Capture the cell that displays the provided text and extract its [x, y] central coordinate. 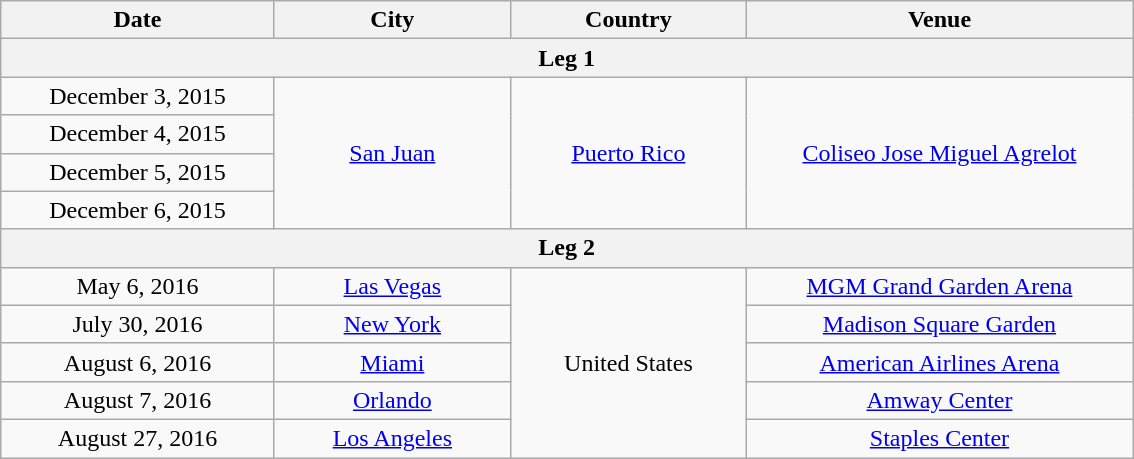
United States [628, 362]
San Juan [392, 153]
Miami [392, 362]
MGM Grand Garden Arena [939, 286]
May 6, 2016 [138, 286]
Madison Square Garden [939, 324]
Coliseo Jose Miguel Agrelot [939, 153]
December 3, 2015 [138, 96]
Orlando [392, 400]
Country [628, 20]
Puerto Rico [628, 153]
Leg 2 [567, 248]
August 27, 2016 [138, 438]
Venue [939, 20]
August 7, 2016 [138, 400]
Amway Center [939, 400]
December 6, 2015 [138, 210]
City [392, 20]
Los Angeles [392, 438]
Staples Center [939, 438]
Date [138, 20]
July 30, 2016 [138, 324]
December 5, 2015 [138, 172]
American Airlines Arena [939, 362]
Leg 1 [567, 58]
December 4, 2015 [138, 134]
New York [392, 324]
Las Vegas [392, 286]
August 6, 2016 [138, 362]
